Extract the (x, y) coordinate from the center of the cell holding the provided text.  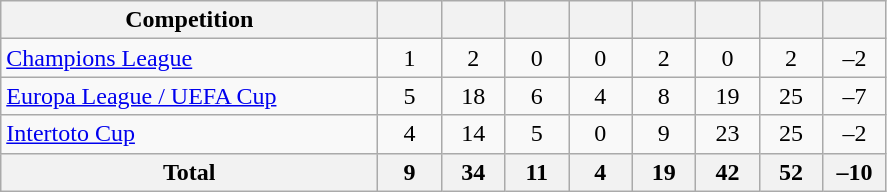
18 (473, 96)
–10 (855, 172)
23 (728, 134)
11 (537, 172)
42 (728, 172)
1 (410, 58)
–7 (855, 96)
8 (664, 96)
6 (537, 96)
Total (190, 172)
34 (473, 172)
Champions League (190, 58)
Europa League / UEFA Cup (190, 96)
Intertoto Cup (190, 134)
14 (473, 134)
Competition (190, 20)
52 (791, 172)
